Extract the (x, y) coordinate from the center of the cell holding the provided text.  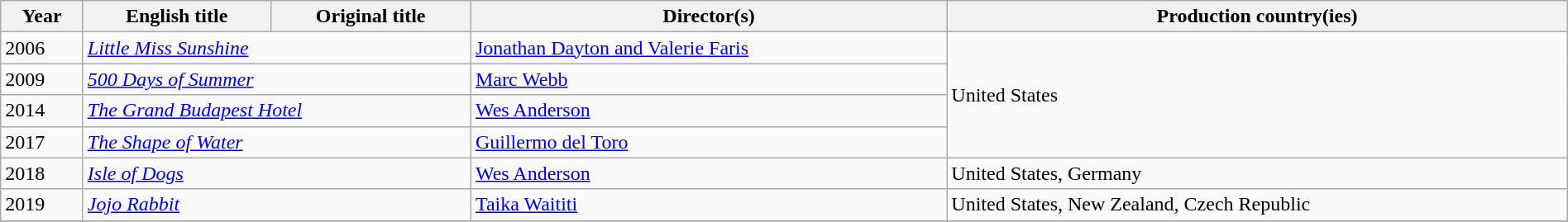
United States, Germany (1257, 173)
Original title (370, 17)
Marc Webb (708, 79)
2018 (42, 173)
Guillermo del Toro (708, 142)
United States, New Zealand, Czech Republic (1257, 205)
Little Miss Sunshine (276, 48)
United States (1257, 95)
Year (42, 17)
2019 (42, 205)
2006 (42, 48)
English title (177, 17)
2017 (42, 142)
2009 (42, 79)
Isle of Dogs (276, 173)
Jojo Rabbit (276, 205)
Taika Waititi (708, 205)
The Shape of Water (276, 142)
The Grand Budapest Hotel (276, 111)
Director(s) (708, 17)
2014 (42, 111)
Jonathan Dayton and Valerie Faris (708, 48)
500 Days of Summer (276, 79)
Production country(ies) (1257, 17)
